Capture the cell that displays the provided text and extract its [x, y] central coordinate. 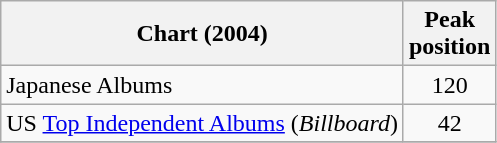
42 [449, 123]
Peakposition [449, 34]
Chart (2004) [202, 34]
Japanese Albums [202, 85]
120 [449, 85]
US Top Independent Albums (Billboard) [202, 123]
